Detect which cell encompasses the target text, then output its (X, Y) center coordinate. 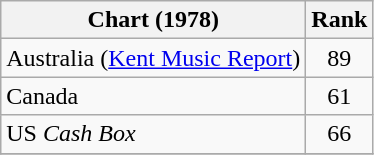
Australia (Kent Music Report) (154, 58)
Canada (154, 96)
US Cash Box (154, 134)
89 (340, 58)
Chart (1978) (154, 20)
61 (340, 96)
66 (340, 134)
Rank (340, 20)
